Output the [x, y] coordinate of the center of the cell containing the given text.  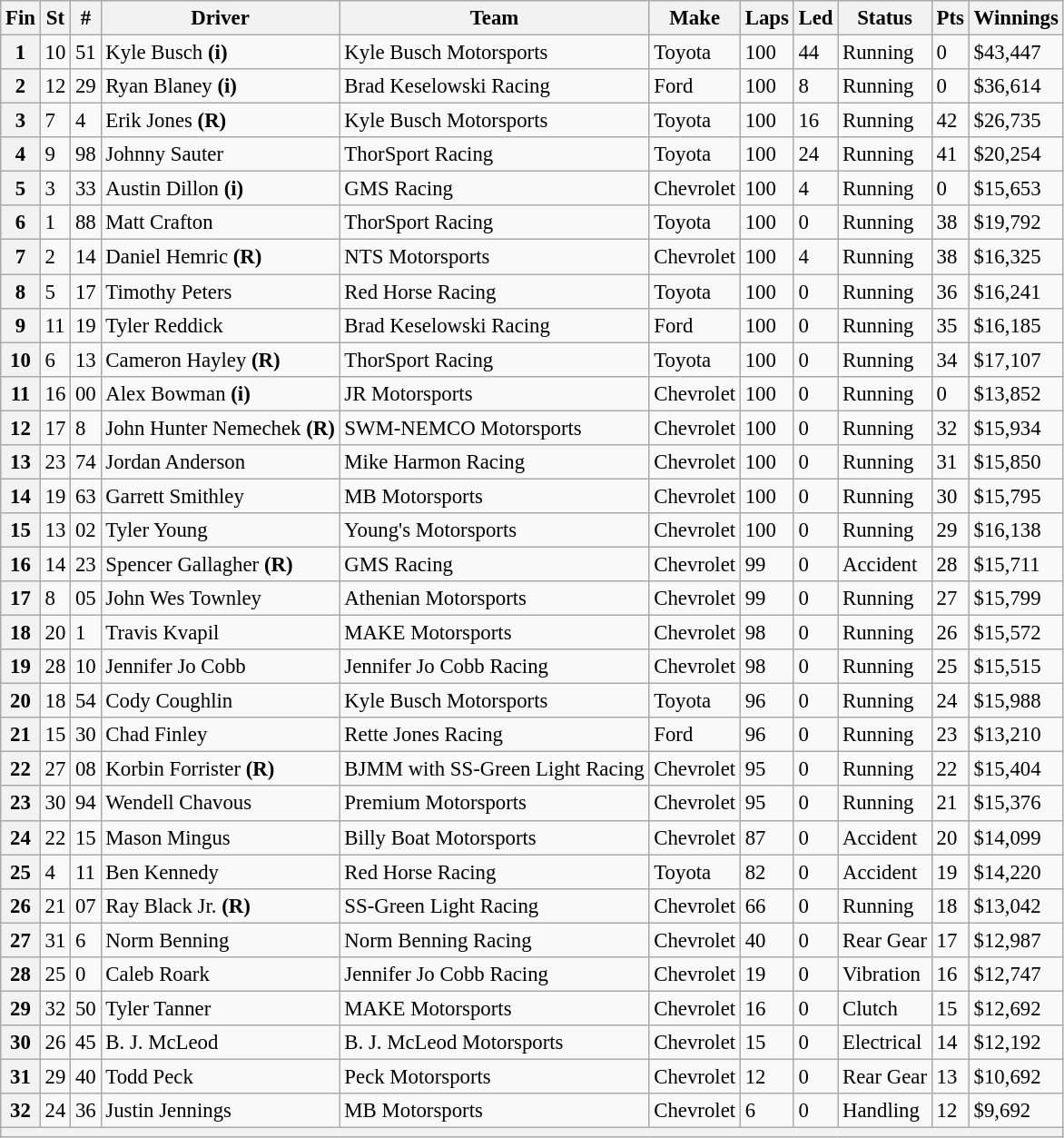
34 [950, 360]
Electrical [885, 1043]
42 [950, 121]
$15,404 [1016, 769]
$26,735 [1016, 121]
$14,099 [1016, 837]
NTS Motorsports [494, 257]
Cody Coughlin [220, 701]
$14,220 [1016, 872]
08 [85, 769]
Timothy Peters [220, 292]
66 [766, 905]
$13,852 [1016, 393]
Young's Motorsports [494, 530]
Vibration [885, 975]
Chad Finley [220, 735]
$13,210 [1016, 735]
Austin Dillon (i) [220, 189]
B. J. McLeod [220, 1043]
Caleb Roark [220, 975]
82 [766, 872]
Justin Jennings [220, 1111]
$15,850 [1016, 462]
$9,692 [1016, 1111]
$12,987 [1016, 940]
$15,795 [1016, 496]
54 [85, 701]
Jennifer Jo Cobb [220, 667]
B. J. McLeod Motorsports [494, 1043]
$15,934 [1016, 428]
Premium Motorsports [494, 804]
74 [85, 462]
88 [85, 223]
$15,711 [1016, 564]
Fin [21, 18]
Tyler Reddick [220, 325]
$36,614 [1016, 86]
Johnny Sauter [220, 154]
Spencer Gallagher (R) [220, 564]
41 [950, 154]
Korbin Forrister (R) [220, 769]
44 [815, 53]
St [54, 18]
Athenian Motorsports [494, 599]
05 [85, 599]
$17,107 [1016, 360]
$10,692 [1016, 1076]
$12,192 [1016, 1043]
SWM-NEMCO Motorsports [494, 428]
51 [85, 53]
$15,376 [1016, 804]
Peck Motorsports [494, 1076]
02 [85, 530]
Cameron Hayley (R) [220, 360]
07 [85, 905]
Norm Benning Racing [494, 940]
$43,447 [1016, 53]
Alex Bowman (i) [220, 393]
Mike Harmon Racing [494, 462]
Matt Crafton [220, 223]
Make [695, 18]
$13,042 [1016, 905]
Kyle Busch (i) [220, 53]
Travis Kvapil [220, 633]
Clutch [885, 1008]
Erik Jones (R) [220, 121]
Tyler Young [220, 530]
John Hunter Nemechek (R) [220, 428]
Norm Benning [220, 940]
Led [815, 18]
Pts [950, 18]
Todd Peck [220, 1076]
Ben Kennedy [220, 872]
$16,185 [1016, 325]
Handling [885, 1111]
$16,138 [1016, 530]
$15,515 [1016, 667]
Winnings [1016, 18]
$16,241 [1016, 292]
JR Motorsports [494, 393]
Wendell Chavous [220, 804]
$12,747 [1016, 975]
35 [950, 325]
63 [85, 496]
Rette Jones Racing [494, 735]
50 [85, 1008]
SS-Green Light Racing [494, 905]
# [85, 18]
Ray Black Jr. (R) [220, 905]
Status [885, 18]
Daniel Hemric (R) [220, 257]
$15,653 [1016, 189]
Tyler Tanner [220, 1008]
Garrett Smithley [220, 496]
$16,325 [1016, 257]
33 [85, 189]
$15,988 [1016, 701]
Driver [220, 18]
$20,254 [1016, 154]
Mason Mingus [220, 837]
$19,792 [1016, 223]
$15,572 [1016, 633]
Billy Boat Motorsports [494, 837]
45 [85, 1043]
$15,799 [1016, 599]
Jordan Anderson [220, 462]
BJMM with SS-Green Light Racing [494, 769]
94 [85, 804]
87 [766, 837]
Ryan Blaney (i) [220, 86]
00 [85, 393]
Laps [766, 18]
Team [494, 18]
John Wes Townley [220, 599]
$12,692 [1016, 1008]
